Return [x, y] of the center of cell containing provided text 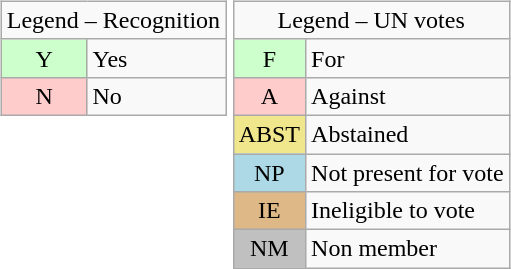
Not present for vote [408, 173]
A [269, 96]
IE [269, 211]
Yes [156, 58]
NM [269, 249]
F [269, 58]
NP [269, 173]
Abstained [408, 134]
Non member [408, 249]
Legend – Recognition [113, 20]
Y [44, 58]
Ineligible to vote [408, 211]
Against [408, 96]
For [408, 58]
No [156, 96]
ABST [269, 134]
N [44, 96]
Legend – UN votes [371, 20]
